Determine the [X, Y] coordinate at the center of the cell enclosing the given text.  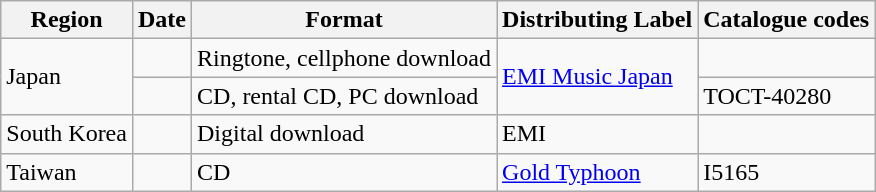
Distributing Label [598, 20]
EMI Music Japan [598, 77]
Digital download [344, 134]
Ringtone, cellphone download [344, 58]
Catalogue codes [786, 20]
Region [67, 20]
Taiwan [67, 172]
EMI [598, 134]
South Korea [67, 134]
CD, rental CD, PC download [344, 96]
TOCT-40280 [786, 96]
Format [344, 20]
Gold Typhoon [598, 172]
Date [162, 20]
CD [344, 172]
I5165 [786, 172]
Japan [67, 77]
